Capture the cell that displays the provided text and extract its [x, y] central coordinate. 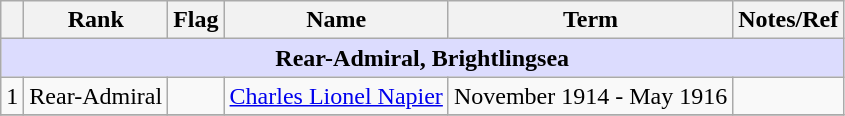
Flag [196, 20]
1 [12, 96]
Rear-Admiral, Brightlingsea [422, 58]
November 1914 - May 1916 [590, 96]
Term [590, 20]
Name [336, 20]
Notes/Ref [788, 20]
Rear-Admiral [96, 96]
Charles Lionel Napier [336, 96]
Rank [96, 20]
